For the text-containing cell, return its midpoint in [X, Y] coordinate format. 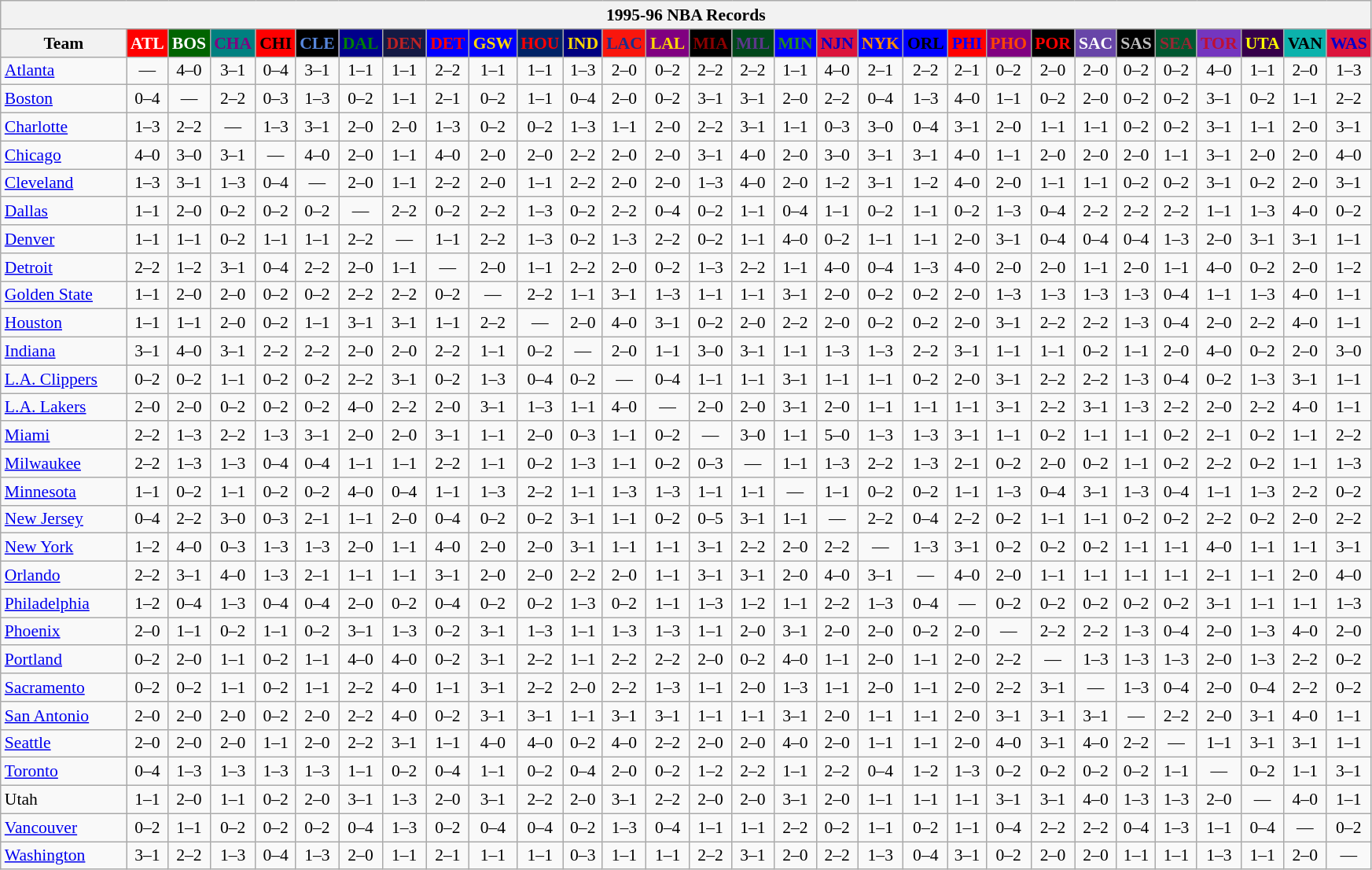
WAS [1349, 43]
HOU [539, 43]
Orlando [64, 576]
Cleveland [64, 183]
Washington [64, 856]
Utah [64, 800]
UTA [1263, 43]
0–5 [710, 519]
DAL [361, 43]
CHA [233, 43]
ATL [148, 43]
MIA [710, 43]
PHI [967, 43]
Houston [64, 323]
Sacramento [64, 688]
Milwaukee [64, 463]
MIL [753, 43]
Detroit [64, 267]
Charlotte [64, 127]
Minnesota [64, 492]
DEN [404, 43]
Phoenix [64, 632]
Denver [64, 239]
LAC [624, 43]
TOR [1219, 43]
Atlanta [64, 71]
Seattle [64, 743]
Miami [64, 436]
BOS [189, 43]
CHI [275, 43]
New Jersey [64, 519]
SAC [1096, 43]
DET [448, 43]
LAL [668, 43]
NJN [837, 43]
Team [64, 43]
PHO [1008, 43]
GSW [494, 43]
5–0 [837, 436]
VAN [1305, 43]
Chicago [64, 155]
1995-96 NBA Records [686, 15]
L.A. Lakers [64, 407]
Vancouver [64, 828]
SEA [1176, 43]
POR [1053, 43]
San Antonio [64, 716]
Boston [64, 99]
Golden State [64, 295]
Philadelphia [64, 603]
NYK [881, 43]
MIN [795, 43]
Indiana [64, 352]
CLE [318, 43]
Toronto [64, 772]
Portland [64, 660]
New York [64, 547]
SAS [1136, 43]
IND [583, 43]
Dallas [64, 212]
L.A. Clippers [64, 379]
ORL [926, 43]
